Extract the [x, y] coordinate from the center of the cell holding the provided text.  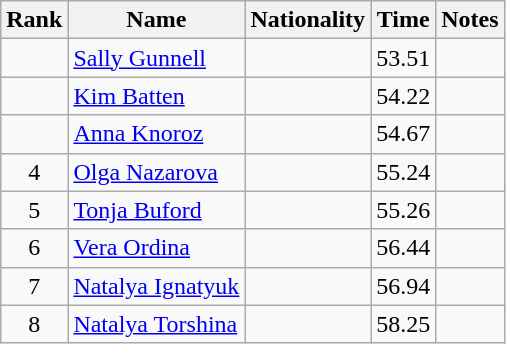
58.25 [404, 324]
55.24 [404, 172]
56.94 [404, 286]
Natalya Torshina [156, 324]
Sally Gunnell [156, 58]
53.51 [404, 58]
Kim Batten [156, 96]
Anna Knoroz [156, 134]
Vera Ordina [156, 248]
6 [34, 248]
Natalya Ignatyuk [156, 286]
Nationality [308, 20]
Rank [34, 20]
Tonja Buford [156, 210]
56.44 [404, 248]
7 [34, 286]
55.26 [404, 210]
5 [34, 210]
Time [404, 20]
4 [34, 172]
8 [34, 324]
54.67 [404, 134]
Olga Nazarova [156, 172]
Notes [470, 20]
Name [156, 20]
54.22 [404, 96]
